Return the (X, Y) coordinate for the center point of the cell that contains the specified text.  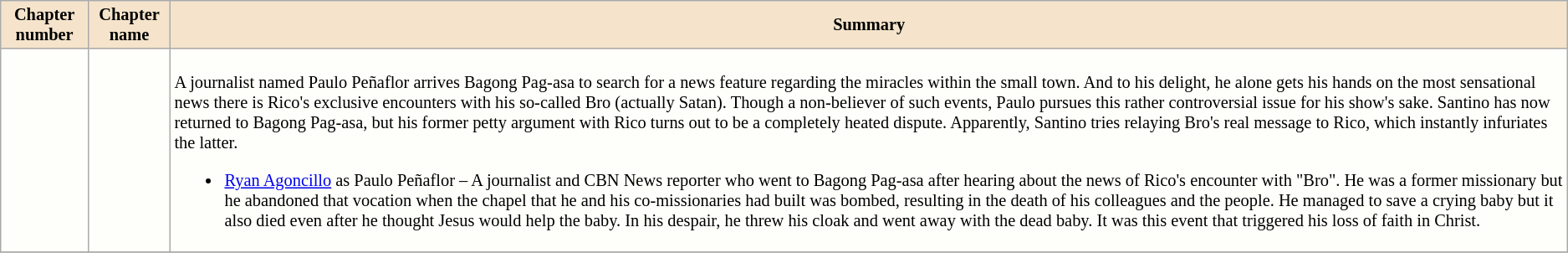
Chapter number (45, 24)
Chapter name (130, 24)
Summary (870, 24)
